Extract the (x, y) coordinate from the center of the cell holding the provided text.  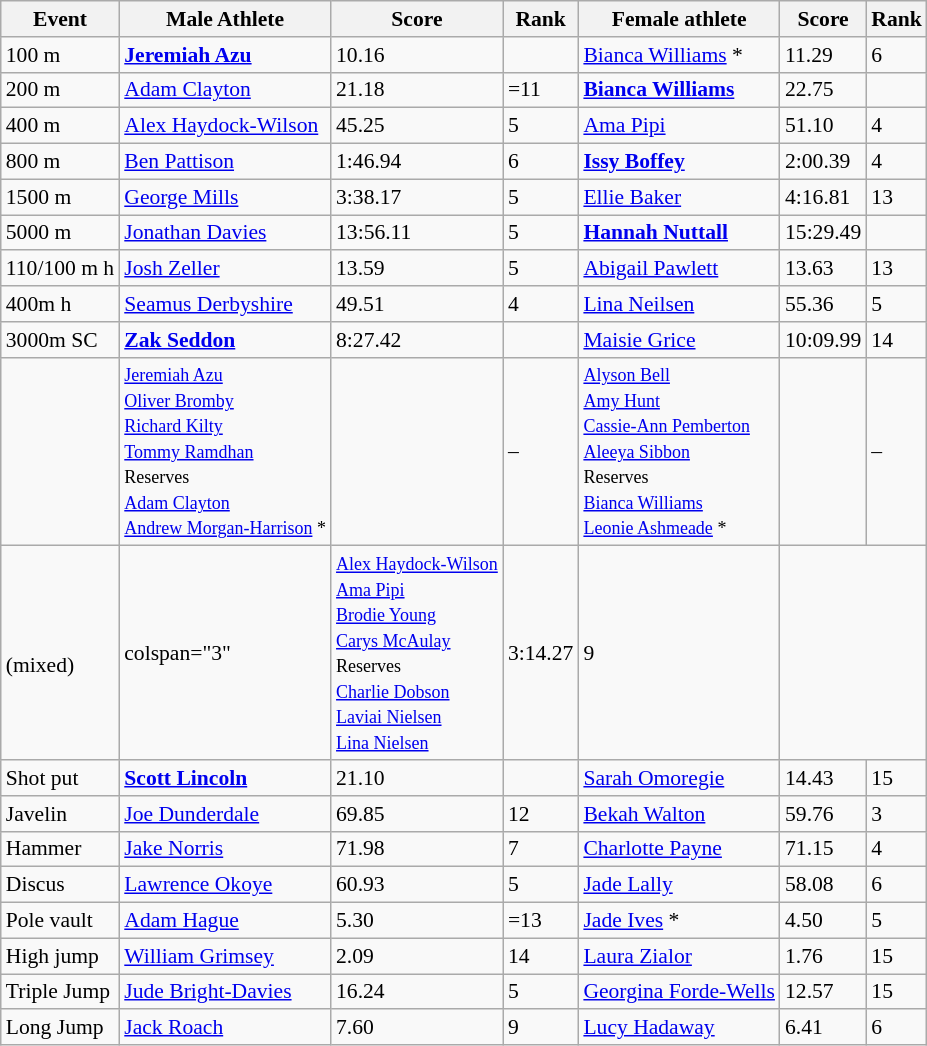
Pole vault (60, 921)
13.59 (417, 269)
Josh Zeller (225, 269)
Jeremiah Azu (225, 55)
Issy Boffey (679, 162)
Long Jump (60, 1028)
Bekah Walton (679, 814)
Sarah Omoregie (679, 778)
8:27.42 (417, 340)
Lawrence Okoye (225, 885)
10.16 (417, 55)
69.85 (417, 814)
49.51 (417, 304)
Georgina Forde-Wells (679, 992)
5.30 (417, 921)
5000 m (60, 233)
2.09 (417, 956)
21.10 (417, 778)
Hammer (60, 849)
3000m SC (60, 340)
Laura Zialor (679, 956)
15:29.49 (823, 233)
58.08 (823, 885)
7 (540, 849)
Jade Ives * (679, 921)
Jack Roach (225, 1028)
12 (540, 814)
59.76 (823, 814)
22.75 (823, 90)
Jade Lally (679, 885)
Jonathan Davies (225, 233)
12.57 (823, 992)
11.29 (823, 55)
21.18 (417, 90)
4:16.81 (823, 197)
Lina Neilsen (679, 304)
55.36 (823, 304)
400 m (60, 126)
13:56.11 (417, 233)
Shot put (60, 778)
Discus (60, 885)
800 m (60, 162)
Hannah Nuttall (679, 233)
Jeremiah AzuOliver BrombyRichard KiltyTommy RamdhanReservesAdam ClaytonAndrew Morgan-Harrison * (225, 452)
51.10 (823, 126)
71.15 (823, 849)
2:00.39 (823, 162)
Alex Haydock-WilsonAma PipiBrodie YoungCarys McAulayReservesCharlie DobsonLaviai NielsenLina Nielsen (417, 653)
1.76 (823, 956)
71.98 (417, 849)
45.25 (417, 126)
Ama Pipi (679, 126)
High jump (60, 956)
Male Athlete (225, 19)
13.63 (823, 269)
400m h (60, 304)
Adam Hague (225, 921)
(mixed) (60, 653)
=11 (540, 90)
Jake Norris (225, 849)
10:09.99 (823, 340)
Ben Pattison (225, 162)
Lucy Hadaway (679, 1028)
Charlotte Payne (679, 849)
Alex Haydock-Wilson (225, 126)
7.60 (417, 1028)
200 m (60, 90)
=13 (540, 921)
60.93 (417, 885)
4.50 (823, 921)
3 (896, 814)
1:46.94 (417, 162)
Ellie Baker (679, 197)
Female athlete (679, 19)
14.43 (823, 778)
16.24 (417, 992)
Adam Clayton (225, 90)
Zak Seddon (225, 340)
George Mills (225, 197)
110/100 m h (60, 269)
William Grimsey (225, 956)
Alyson BellAmy HuntCassie-Ann PembertonAleeya SibbonReservesBianca WilliamsLeonie Ashmeade * (679, 452)
Joe Dunderdale (225, 814)
3:14.27 (540, 653)
Bianca Williams (679, 90)
Event (60, 19)
1500 m (60, 197)
colspan="3" (225, 653)
3:38.17 (417, 197)
Seamus Derbyshire (225, 304)
Maisie Grice (679, 340)
Bianca Williams * (679, 55)
Triple Jump (60, 992)
6.41 (823, 1028)
Scott Lincoln (225, 778)
100 m (60, 55)
Javelin (60, 814)
Jude Bright-Davies (225, 992)
Abigail Pawlett (679, 269)
